Find where the given text appears and provide that cell's center as [X, Y] coordinate. 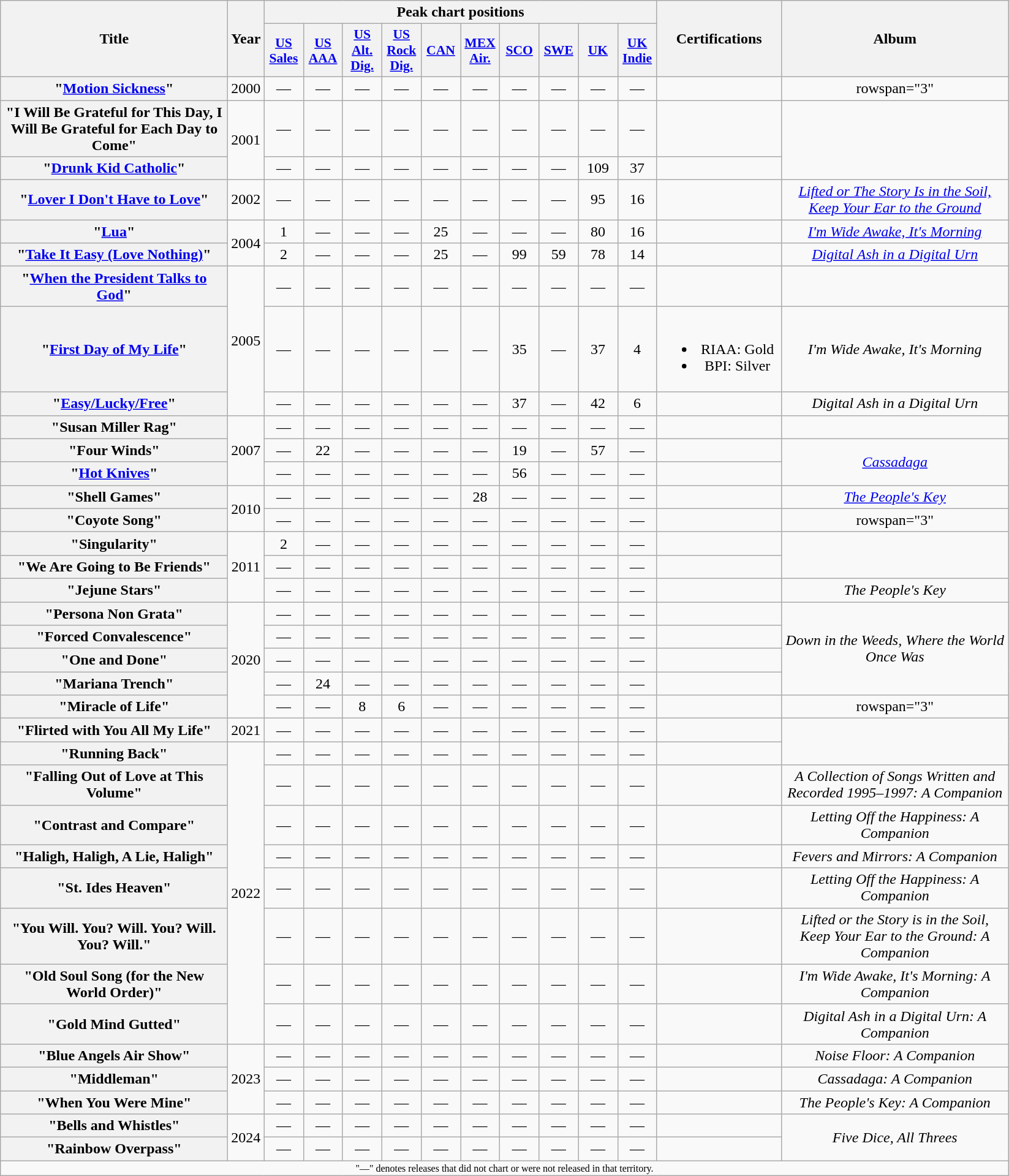
USSales [284, 50]
UKIndie [637, 50]
"Miracle of Life" [114, 707]
109 [598, 168]
95 [598, 200]
Cassadaga [894, 462]
Down in the Weeds, Where the World Once Was [894, 648]
57 [598, 450]
USRockDig. [401, 50]
2007 [246, 450]
"Susan Miller Rag" [114, 427]
"Lua" [114, 232]
"Running Back" [114, 753]
"Persona Non Grata" [114, 613]
"One and Done" [114, 660]
24 [323, 684]
19 [520, 450]
"Shell Games" [114, 497]
Noise Floor: A Companion [894, 1055]
4 [637, 349]
2022 [246, 893]
MEXAir. [480, 50]
Lifted or the Story is in the Soil, Keep Your Ear to the Ground: A Companion [894, 936]
Cassadaga: A Companion [894, 1079]
78 [598, 255]
Year [246, 39]
"Four Winds" [114, 450]
RIAA: GoldBPI: Silver [719, 349]
"First Day of My Life" [114, 349]
Title [114, 39]
"Drunk Kid Catholic" [114, 168]
"Flirted with You All My Life" [114, 730]
Lifted or The Story Is in the Soil, Keep Your Ear to the Ground [894, 200]
2020 [246, 660]
USAlt.Dig. [362, 50]
80 [598, 232]
SWE [559, 50]
59 [559, 255]
"Take It Easy (Love Nothing)" [114, 255]
"Motion Sickness" [114, 88]
2002 [246, 200]
"Contrast and Compare" [114, 824]
"Middleman" [114, 1079]
1 [284, 232]
2004 [246, 243]
USAAA [323, 50]
"St. Ides Heaven" [114, 888]
I'm Wide Awake, It's Morning: A Companion [894, 984]
2005 [246, 341]
"Gold Mind Gutted" [114, 1024]
"Rainbow Overpass" [114, 1149]
2010 [246, 508]
28 [480, 497]
"Lover I Don't Have to Love" [114, 200]
2021 [246, 730]
8 [362, 707]
"Old Soul Song (for the New World Order)" [114, 984]
SCO [520, 50]
22 [323, 450]
"Singularity" [114, 543]
Peak chart positions [461, 12]
56 [520, 473]
"Mariana Trench" [114, 684]
CAN [440, 50]
35 [520, 349]
Certifications [719, 39]
Five Dice, All Threes [894, 1137]
2001 [246, 140]
"Easy/Lucky/Free" [114, 404]
2023 [246, 1079]
"Coyote Song" [114, 520]
"Jejune Stars" [114, 590]
"Forced Convalescence" [114, 637]
"Haligh, Haligh, A Lie, Haligh" [114, 856]
The People's Key: A Companion [894, 1102]
Fevers and Mirrors: A Companion [894, 856]
"—" denotes releases that did not chart or were not released in that territory. [505, 1168]
"I Will Be Grateful for This Day, I Will Be Grateful for Each Day to Come" [114, 129]
UK [598, 50]
14 [637, 255]
2011 [246, 567]
99 [520, 255]
2000 [246, 88]
"Bells and Whistles" [114, 1126]
"When the President Talks to God" [114, 287]
2024 [246, 1137]
"We Are Going to Be Friends" [114, 567]
"When You Were Mine" [114, 1102]
"You Will. You? Will. You? Will. You? Will." [114, 936]
"Hot Knives" [114, 473]
"Falling Out of Love at This Volume" [114, 785]
42 [598, 404]
Digital Ash in a Digital Urn: A Companion [894, 1024]
Album [894, 39]
"Blue Angels Air Show" [114, 1055]
A Collection of Songs Written and Recorded 1995–1997: A Companion [894, 785]
